Find where the given text appears and provide that cell's center as [x, y] coordinate. 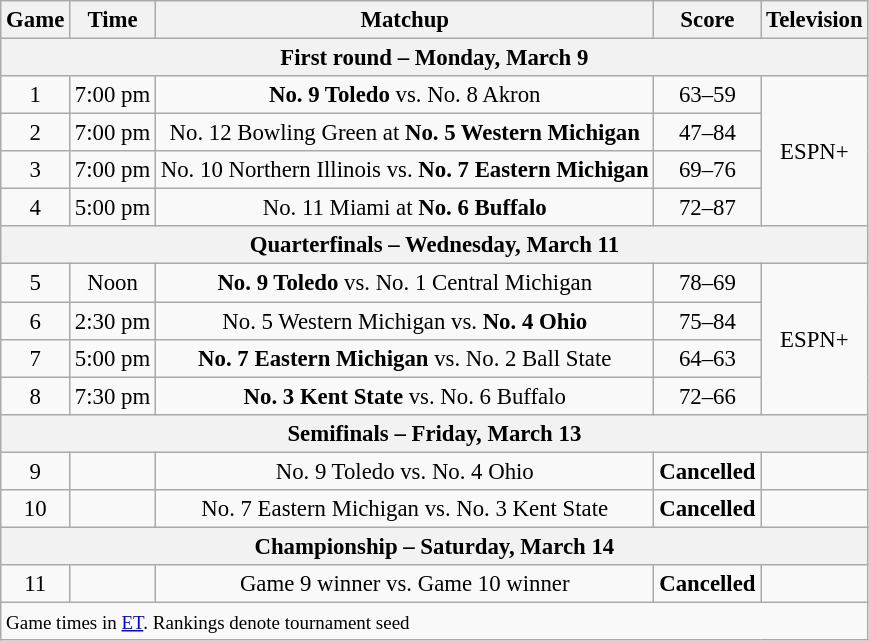
Time [113, 20]
64–63 [708, 358]
11 [36, 584]
No. 11 Miami at No. 6 Buffalo [404, 208]
No. 3 Kent State vs. No. 6 Buffalo [404, 396]
No. 9 Toledo vs. No. 8 Akron [404, 95]
Quarterfinals – Wednesday, March 11 [434, 245]
No. 5 Western Michigan vs. No. 4 Ohio [404, 321]
Semifinals – Friday, March 13 [434, 433]
Television [814, 20]
Score [708, 20]
No. 12 Bowling Green at No. 5 Western Michigan [404, 133]
No. 7 Eastern Michigan vs. No. 2 Ball State [404, 358]
Game times in ET. Rankings denote tournament seed [434, 621]
10 [36, 509]
No. 9 Toledo vs. No. 1 Central Michigan [404, 283]
75–84 [708, 321]
7:30 pm [113, 396]
No. 10 Northern Illinois vs. No. 7 Eastern Michigan [404, 170]
47–84 [708, 133]
6 [36, 321]
9 [36, 471]
7 [36, 358]
2 [36, 133]
No. 7 Eastern Michigan vs. No. 3 Kent State [404, 509]
First round – Monday, March 9 [434, 58]
63–59 [708, 95]
1 [36, 95]
2:30 pm [113, 321]
Game [36, 20]
5 [36, 283]
4 [36, 208]
72–66 [708, 396]
3 [36, 170]
78–69 [708, 283]
72–87 [708, 208]
Matchup [404, 20]
8 [36, 396]
69–76 [708, 170]
Championship – Saturday, March 14 [434, 546]
Game 9 winner vs. Game 10 winner [404, 584]
No. 9 Toledo vs. No. 4 Ohio [404, 471]
Noon [113, 283]
